For the text-containing cell, return its midpoint in (X, Y) coordinate format. 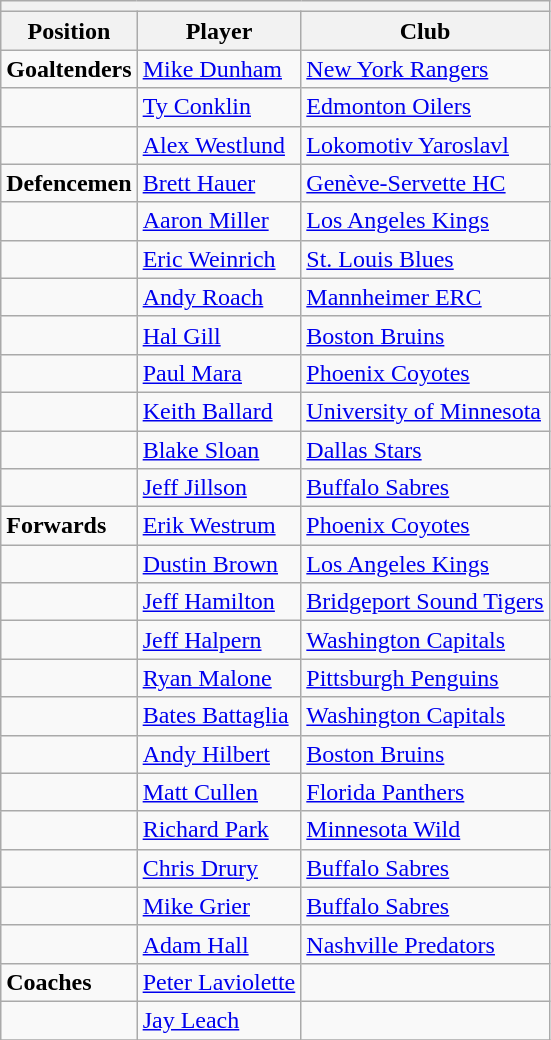
Jeff Halpern (219, 640)
Genève-Servette HC (425, 183)
Adam Hall (219, 944)
Hal Gill (219, 335)
Mike Grier (219, 906)
Paul Mara (219, 373)
Lokomotiv Yaroslavl (425, 145)
Dustin Brown (219, 564)
Edmonton Oilers (425, 107)
New York Rangers (425, 69)
University of Minnesota (425, 411)
Chris Drury (219, 868)
Bates Battaglia (219, 716)
Eric Weinrich (219, 259)
Peter Laviolette (219, 982)
Richard Park (219, 830)
Coaches (69, 982)
Erik Westrum (219, 526)
Dallas Stars (425, 449)
Ty Conklin (219, 107)
Jay Leach (219, 1020)
Jeff Hamilton (219, 602)
St. Louis Blues (425, 259)
Brett Hauer (219, 183)
Mike Dunham (219, 69)
Andy Hilbert (219, 754)
Alex Westlund (219, 145)
Defencemen (69, 183)
Florida Panthers (425, 792)
Minnesota Wild (425, 830)
Bridgeport Sound Tigers (425, 602)
Ryan Malone (219, 678)
Matt Cullen (219, 792)
Player (219, 31)
Nashville Predators (425, 944)
Blake Sloan (219, 449)
Andy Roach (219, 297)
Jeff Jillson (219, 488)
Aaron Miller (219, 221)
Pittsburgh Penguins (425, 678)
Goaltenders (69, 69)
Mannheimer ERC (425, 297)
Club (425, 31)
Forwards (69, 526)
Position (69, 31)
Keith Ballard (219, 411)
